Identify which cell holds the provided text, then report its (x, y) central coordinate. 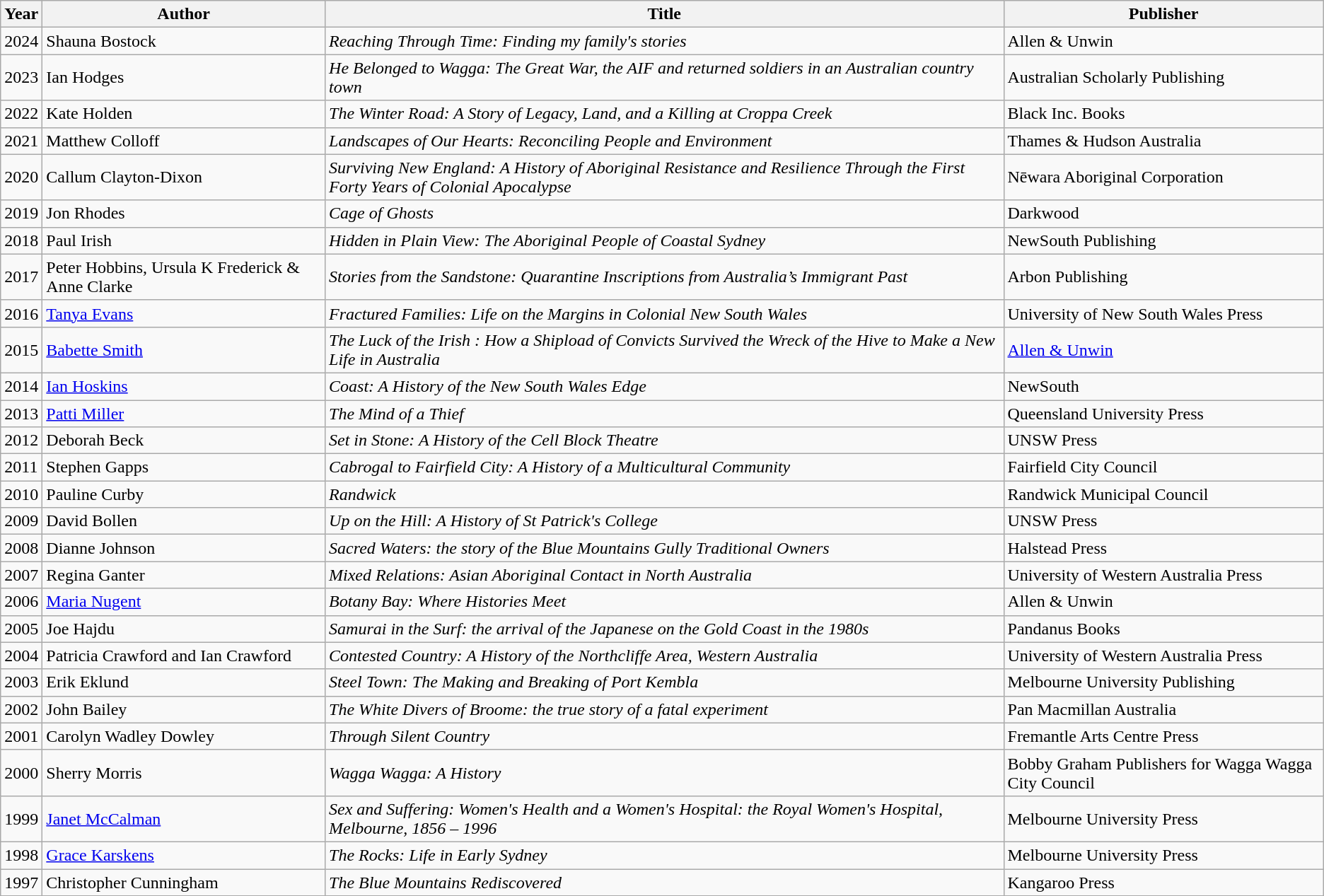
Botany Bay: Where Histories Meet (665, 602)
Title (665, 14)
Steel Town: The Making and Breaking of Port Kembla (665, 682)
Australian Scholarly Publishing (1163, 78)
Black Inc. Books (1163, 114)
2015 (21, 349)
Sacred Waters: the story of the Blue Mountains Gully Traditional Owners (665, 548)
1997 (21, 882)
Pandanus Books (1163, 629)
Kate Holden (184, 114)
2002 (21, 709)
Kangaroo Press (1163, 882)
2010 (21, 494)
2016 (21, 313)
Landscapes of Our Hearts: Reconciling People and Environment (665, 141)
2004 (21, 656)
2017 (21, 277)
Publisher (1163, 14)
Deborah Beck (184, 441)
NewSouth Publishing (1163, 240)
The Winter Road: A Story of Legacy, Land, and a Killing at Croppa Creek (665, 114)
The Blue Mountains Rediscovered (665, 882)
Wagga Wagga: A History (665, 772)
2024 (21, 41)
2007 (21, 575)
Pan Macmillan Australia (1163, 709)
2022 (21, 114)
Coast: A History of the New South Wales Edge (665, 386)
1999 (21, 819)
Up on the Hill: A History of St Patrick's College (665, 521)
Stories from the Sandstone: Quarantine Inscriptions from Australia’s Immigrant Past (665, 277)
The Luck of the Irish : How a Shipload of Convicts Survived the Wreck of the Hive to Make a New Life in Australia (665, 349)
David Bollen (184, 521)
Erik Eklund (184, 682)
Dianne Johnson (184, 548)
Matthew Colloff (184, 141)
Randwick Municipal Council (1163, 494)
John Bailey (184, 709)
Thames & Hudson Australia (1163, 141)
Year (21, 14)
Sherry Morris (184, 772)
Patti Miller (184, 414)
Maria Nugent (184, 602)
Cage of Ghosts (665, 214)
2013 (21, 414)
Fractured Families: Life on the Margins in Colonial New South Wales (665, 313)
NewSouth (1163, 386)
Hidden in Plain View: The Aboriginal People of Coastal Sydney (665, 240)
Christopher Cunningham (184, 882)
The Mind of a Thief (665, 414)
Through Silent Country (665, 736)
2019 (21, 214)
Jon Rhodes (184, 214)
Fairfield City Council (1163, 467)
1998 (21, 855)
2008 (21, 548)
Randwick (665, 494)
Pauline Curby (184, 494)
Ian Hoskins (184, 386)
Darkwood (1163, 214)
Sex and Suffering: Women's Health and a Women's Hospital: the Royal Women's Hospital, Melbourne, 1856 – 1996 (665, 819)
Grace Karskens (184, 855)
2003 (21, 682)
2018 (21, 240)
Peter Hobbins, Ursula K Frederick & Anne Clarke (184, 277)
Patricia Crawford and Ian Crawford (184, 656)
Queensland University Press (1163, 414)
Surviving New England: A History of Aboriginal Resistance and Resilience Through the First Forty Years of Colonial Apocalypse (665, 177)
2021 (21, 141)
2009 (21, 521)
The Rocks: Life in Early Sydney (665, 855)
Callum Clayton-Dixon (184, 177)
2006 (21, 602)
Tanya Evans (184, 313)
2001 (21, 736)
Contested Country: A History of the Northcliffe Area, Western Australia (665, 656)
Halstead Press (1163, 548)
Shauna Bostock (184, 41)
Samurai in the Surf: the arrival of the Japanese on the Gold Coast in the 1980s (665, 629)
He Belonged to Wagga: The Great War, the AIF and returned soldiers in an Australian country town (665, 78)
University of New South Wales Press (1163, 313)
The White Divers of Broome: the true story of a fatal experiment (665, 709)
Ian Hodges (184, 78)
2005 (21, 629)
2014 (21, 386)
Stephen Gapps (184, 467)
Regina Ganter (184, 575)
Bobby Graham Publishers for Wagga Wagga City Council (1163, 772)
Joe Hajdu (184, 629)
2011 (21, 467)
Paul Irish (184, 240)
2023 (21, 78)
2000 (21, 772)
2020 (21, 177)
Melbourne University Publishing (1163, 682)
Reaching Through Time: Finding my family's stories (665, 41)
Babette Smith (184, 349)
Fremantle Arts Centre Press (1163, 736)
Arbon Publishing (1163, 277)
Carolyn Wadley Dowley (184, 736)
2012 (21, 441)
Nēwara Aboriginal Corporation (1163, 177)
Mixed Relations: Asian Aboriginal Contact in North Australia (665, 575)
Set in Stone: A History of the Cell Block Theatre (665, 441)
Janet McCalman (184, 819)
Author (184, 14)
Cabrogal to Fairfield City: A History of a Multicultural Community (665, 467)
